Capture the cell that displays the provided text and extract its (x, y) central coordinate. 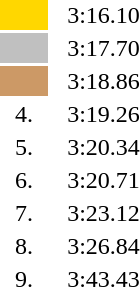
8. (24, 246)
6. (24, 180)
4. (24, 114)
5. (24, 147)
7. (24, 213)
